Locate the cell with the specified text and output its (X, Y) center coordinate. 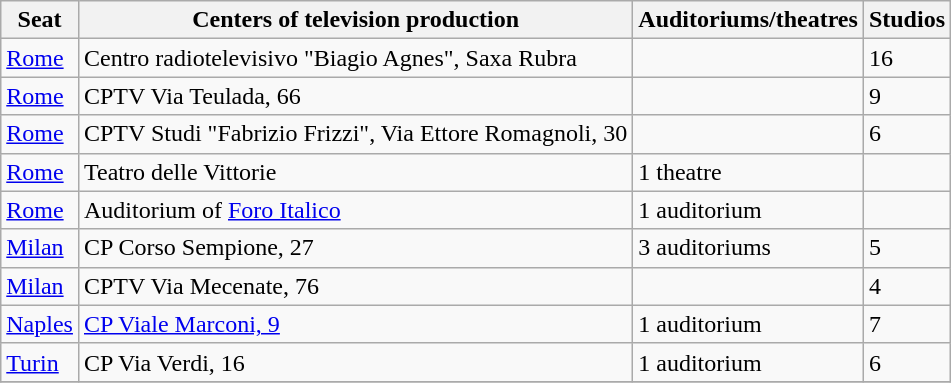
16 (906, 58)
Centers of television production (355, 20)
7 (906, 324)
CP Via Verdi, 16 (355, 362)
4 (906, 286)
3 auditoriums (748, 248)
Turin (40, 362)
Naples (40, 324)
CPTV Via Mecenate, 76 (355, 286)
CP Viale Marconi, 9 (355, 324)
CPTV Studi "Fabrizio Frizzi", Via Ettore Romagnoli, 30 (355, 134)
Centro radiotelevisivo "Biagio Agnes", Saxa Rubra (355, 58)
5 (906, 248)
Auditorium of Foro Italico (355, 210)
Auditoriums/theatres (748, 20)
CP Corso Sempione, 27 (355, 248)
1 theatre (748, 172)
Seat (40, 20)
Teatro delle Vittorie (355, 172)
CPTV Via Teulada, 66 (355, 96)
9 (906, 96)
Studios (906, 20)
